Determine the (X, Y) coordinate at the center of the cell enclosing the given text.  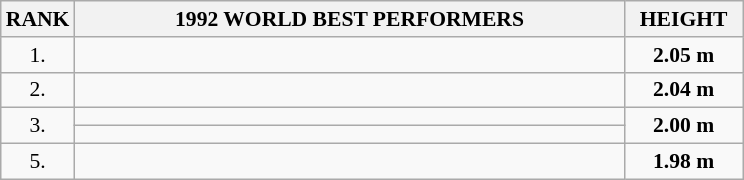
1992 WORLD BEST PERFORMERS (349, 19)
3. (38, 126)
2.04 m (684, 90)
2.05 m (684, 55)
1. (38, 55)
5. (38, 162)
HEIGHT (684, 19)
1.98 m (684, 162)
2.00 m (684, 126)
RANK (38, 19)
2. (38, 90)
